Detect which cell encompasses the target text, then output its (X, Y) center coordinate. 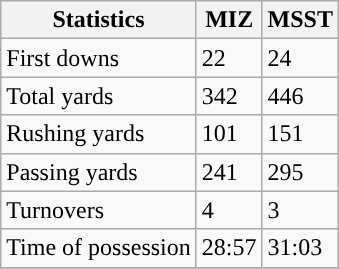
3 (300, 210)
First downs (99, 58)
446 (300, 96)
Passing yards (99, 172)
22 (229, 58)
Time of possession (99, 248)
101 (229, 134)
342 (229, 96)
Rushing yards (99, 134)
MIZ (229, 20)
151 (300, 134)
Total yards (99, 96)
MSST (300, 20)
31:03 (300, 248)
241 (229, 172)
24 (300, 58)
Turnovers (99, 210)
295 (300, 172)
4 (229, 210)
Statistics (99, 20)
28:57 (229, 248)
